Pinpoint the cell where the given text exists, returning its [X, Y] midpoint coordinate. 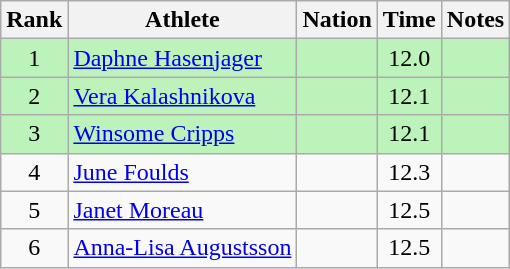
2 [34, 96]
6 [34, 248]
4 [34, 172]
12.0 [409, 58]
Vera Kalashnikova [182, 96]
Anna-Lisa Augustsson [182, 248]
Winsome Cripps [182, 134]
Janet Moreau [182, 210]
5 [34, 210]
Notes [475, 20]
3 [34, 134]
Athlete [182, 20]
12.3 [409, 172]
Daphne Hasenjager [182, 58]
Time [409, 20]
June Foulds [182, 172]
Nation [337, 20]
Rank [34, 20]
1 [34, 58]
